Locate the cell with the specified text and output its [x, y] center coordinate. 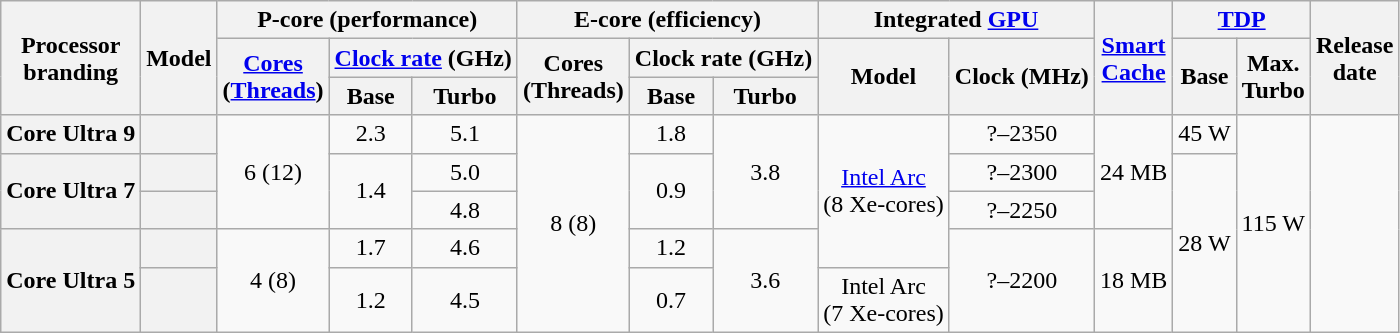
TDP [1242, 20]
24 MB [1133, 172]
18 MB [1133, 280]
45 W [1204, 134]
Intel Arc(7 Xe-cores) [884, 300]
Core Ultra 5 [71, 280]
?–2300 [1022, 172]
8 (8) [573, 224]
28 W [1204, 242]
Processorbranding [71, 58]
SmartCache [1133, 58]
Core Ultra 7 [71, 191]
1.4 [370, 191]
E-core (efficiency) [667, 20]
4.5 [464, 300]
0.9 [670, 191]
6 (12) [273, 172]
5.0 [464, 172]
Intel Arc(8 Xe-cores) [884, 191]
4.8 [464, 210]
P-core (performance) [367, 20]
Clock (MHz) [1022, 77]
1.8 [670, 134]
4 (8) [273, 280]
4.6 [464, 248]
115 W [1273, 224]
?–2200 [1022, 280]
1.7 [370, 248]
5.1 [464, 134]
Core Ultra 9 [71, 134]
2.3 [370, 134]
3.6 [766, 280]
3.8 [766, 172]
?–2350 [1022, 134]
Max.Turbo [1273, 77]
0.7 [670, 300]
Releasedate [1354, 58]
Integrated GPU [956, 20]
?–2250 [1022, 210]
